Scan for the cell matching the given text and deliver its (x, y) coordinate at center. 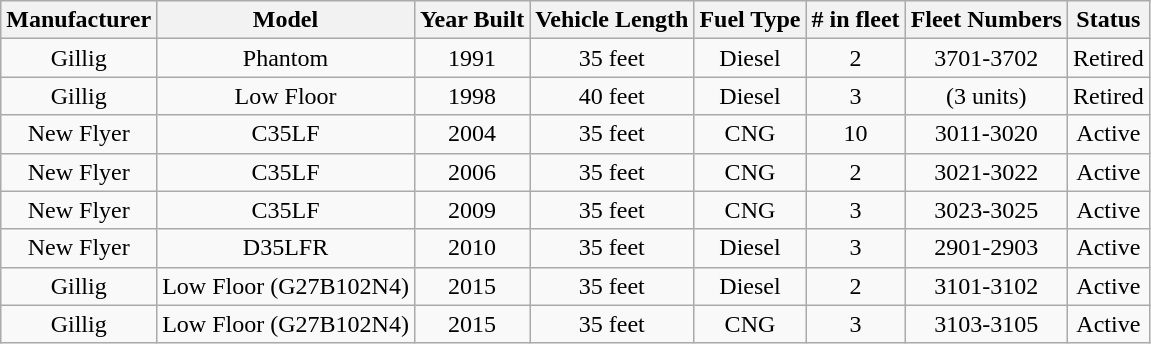
3023-3025 (986, 210)
Fuel Type (750, 20)
1998 (472, 96)
Fleet Numbers (986, 20)
Year Built (472, 20)
2004 (472, 134)
1991 (472, 58)
2006 (472, 172)
3011-3020 (986, 134)
Vehicle Length (612, 20)
Model (286, 20)
2009 (472, 210)
Phantom (286, 58)
2010 (472, 248)
D35LFR (286, 248)
40 feet (612, 96)
3103-3105 (986, 324)
3101-3102 (986, 286)
(3 units) (986, 96)
3701-3702 (986, 58)
Manufacturer (79, 20)
Low Floor (286, 96)
3021-3022 (986, 172)
Status (1108, 20)
# in fleet (856, 20)
10 (856, 134)
2901-2903 (986, 248)
